Return the (X, Y) coordinate for the center point of the cell that contains the specified text.  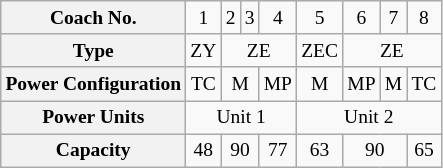
63 (320, 150)
65 (424, 150)
Power Units (94, 118)
1 (204, 18)
ZY (204, 50)
6 (362, 18)
3 (250, 18)
Type (94, 50)
8 (424, 18)
ZEC (320, 50)
77 (278, 150)
7 (394, 18)
Capacity (94, 150)
Power Configuration (94, 84)
Coach No. (94, 18)
48 (204, 150)
Unit 2 (369, 118)
4 (278, 18)
Unit 1 (242, 118)
5 (320, 18)
2 (230, 18)
